Locate the cell with the specified text and output its (X, Y) center coordinate. 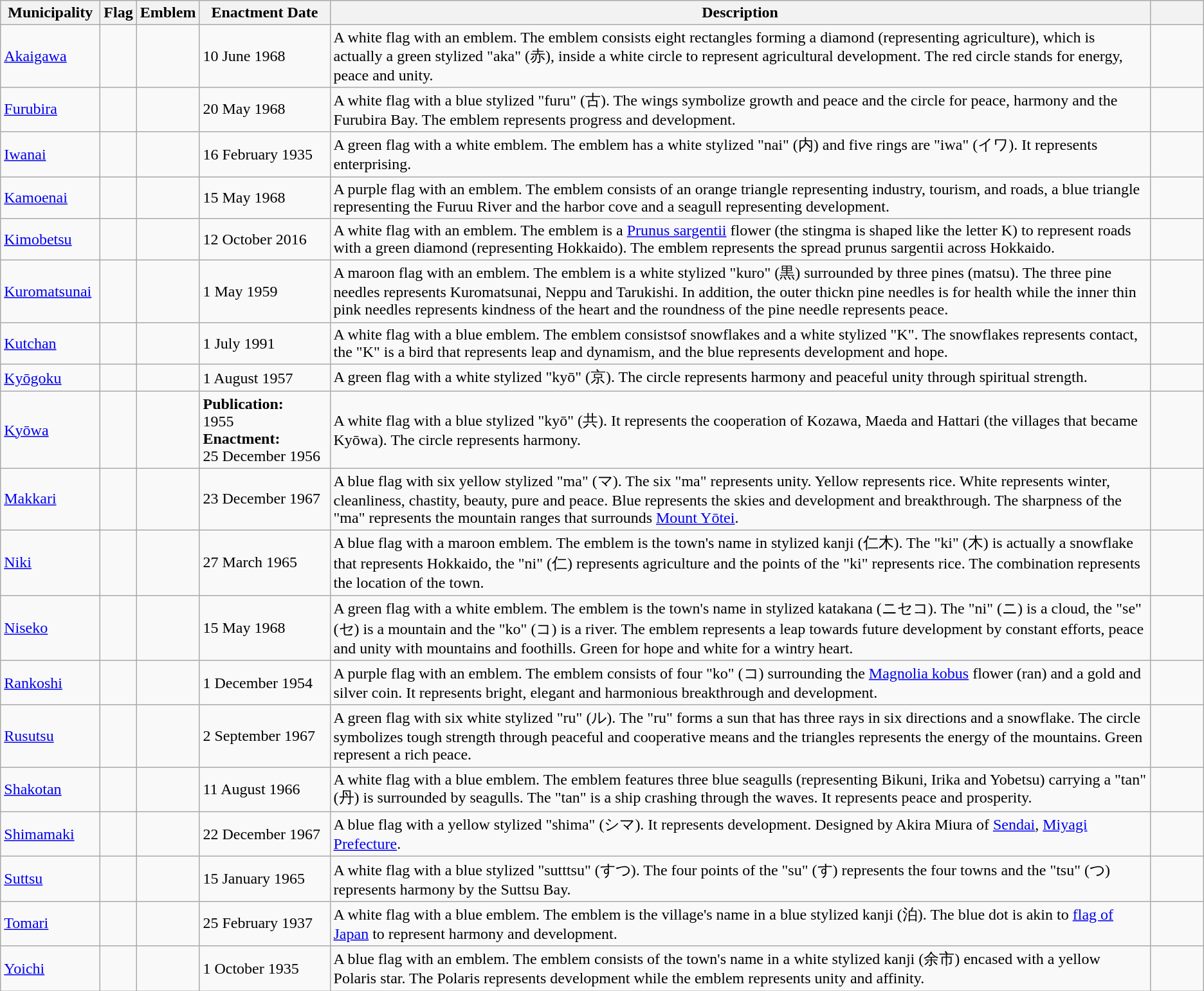
Kutchan (50, 343)
Furubira (50, 109)
16 February 1935 (265, 154)
A green flag with a white stylized "kyō" (京). The circle represents harmony and peaceful unity through spiritual strength. (740, 378)
25 February 1937 (265, 923)
Enactment Date (265, 13)
Akaigawa (50, 57)
Kyōgoku (50, 378)
Kyōwa (50, 430)
A blue flag with a yellow stylized "shima" (シマ). It represents development. Designed by Akira Miura of Sendai, Miyagi Prefecture. (740, 834)
Kuromatsunai (50, 292)
Shimamaki (50, 834)
Municipality (50, 13)
Niseko (50, 628)
Iwanai (50, 154)
Makkari (50, 499)
Kimobetsu (50, 239)
1 August 1957 (265, 378)
Emblem (168, 13)
Description (740, 13)
27 March 1965 (265, 562)
Niki (50, 562)
1 July 1991 (265, 343)
Suttsu (50, 879)
2 September 1967 (265, 736)
Kamoenai (50, 197)
22 December 1967 (265, 834)
15 January 1965 (265, 879)
Shakotan (50, 790)
Flag (118, 13)
1 October 1935 (265, 968)
20 May 1968 (265, 109)
1 December 1954 (265, 683)
1 May 1959 (265, 292)
11 August 1966 (265, 790)
A green flag with a white emblem. The emblem has a white stylized "nai" (内) and five rings are "iwa" (イワ). It represents enterprising. (740, 154)
Rankoshi (50, 683)
23 December 1967 (265, 499)
Rusutsu (50, 736)
Yoichi (50, 968)
12 October 2016 (265, 239)
Tomari (50, 923)
10 June 1968 (265, 57)
Publication:1955Enactment:25 December 1956 (265, 430)
